Return (X, Y) of the center of cell containing provided text 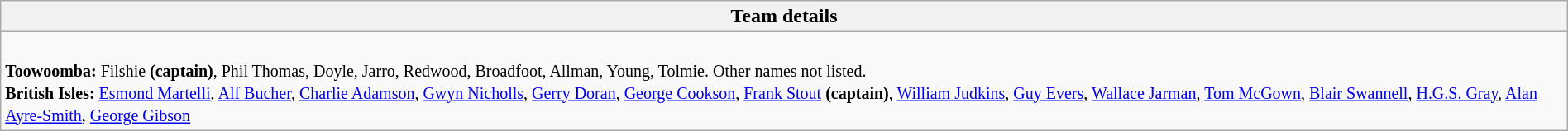
Team details (784, 16)
